Detect which cell encompasses the target text, then output its [x, y] center coordinate. 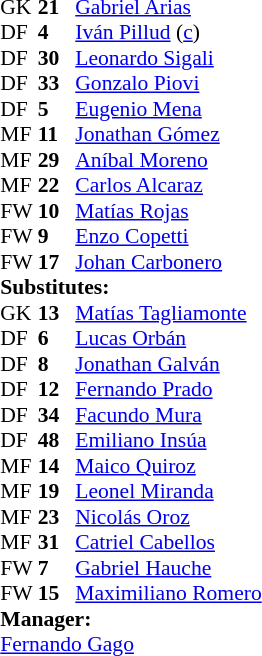
Gabriel Hauche [168, 568]
48 [57, 441]
Carlos Alcaraz [168, 185]
11 [57, 135]
14 [57, 466]
19 [57, 491]
30 [57, 58]
Fernando Prado [168, 389]
10 [57, 211]
Gonzalo Piovi [168, 83]
Matías Tagliamonte [168, 313]
Manager: [130, 619]
Jonathan Gómez [168, 135]
Leonel Miranda [168, 491]
Nicolás Oroz [168, 517]
12 [57, 389]
33 [57, 83]
Eugenio Mena [168, 109]
34 [57, 415]
7 [57, 568]
Enzo Copetti [168, 237]
Johan Carbonero [168, 262]
5 [57, 109]
Catriel Cabellos [168, 543]
17 [57, 262]
9 [57, 237]
Lucas Orbán [168, 339]
GK [19, 313]
8 [57, 364]
Jonathan Galván [168, 364]
Emiliano Insúa [168, 441]
Facundo Mura [168, 415]
13 [57, 313]
6 [57, 339]
31 [57, 543]
Iván Pillud (c) [168, 33]
15 [57, 593]
29 [57, 160]
Leonardo Sigali [168, 58]
Maximiliano Romero [168, 593]
Matías Rojas [168, 211]
22 [57, 185]
Substitutes: [130, 287]
23 [57, 517]
Maico Quiroz [168, 466]
Aníbal Moreno [168, 160]
4 [57, 33]
